Identify which cell holds the provided text, then report its [x, y] central coordinate. 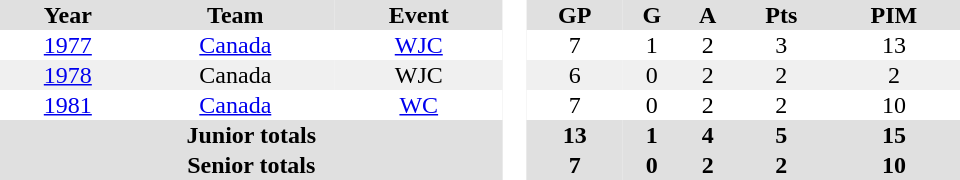
1981 [68, 105]
15 [894, 135]
Year [68, 15]
6 [574, 75]
Team [236, 15]
Event [419, 15]
A [708, 15]
PIM [894, 15]
1977 [68, 45]
1978 [68, 75]
GP [574, 15]
G [652, 15]
Pts [782, 15]
Senior totals [252, 165]
4 [708, 135]
3 [782, 45]
Junior totals [252, 135]
5 [782, 135]
WC [419, 105]
